Provide the (x, y) coordinate of the cell's center where the given text is located.  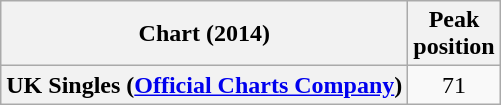
Chart (2014) (204, 34)
Peakposition (454, 34)
71 (454, 85)
UK Singles (Official Charts Company) (204, 85)
